Extract the (X, Y) coordinate from the center of the cell holding the provided text.  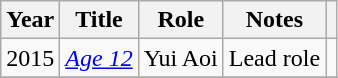
Age 12 (99, 58)
Yui Aoi (180, 58)
Lead role (274, 58)
Notes (274, 20)
2015 (30, 58)
Role (180, 20)
Year (30, 20)
Title (99, 20)
